For the text-containing cell, return its midpoint in [x, y] coordinate format. 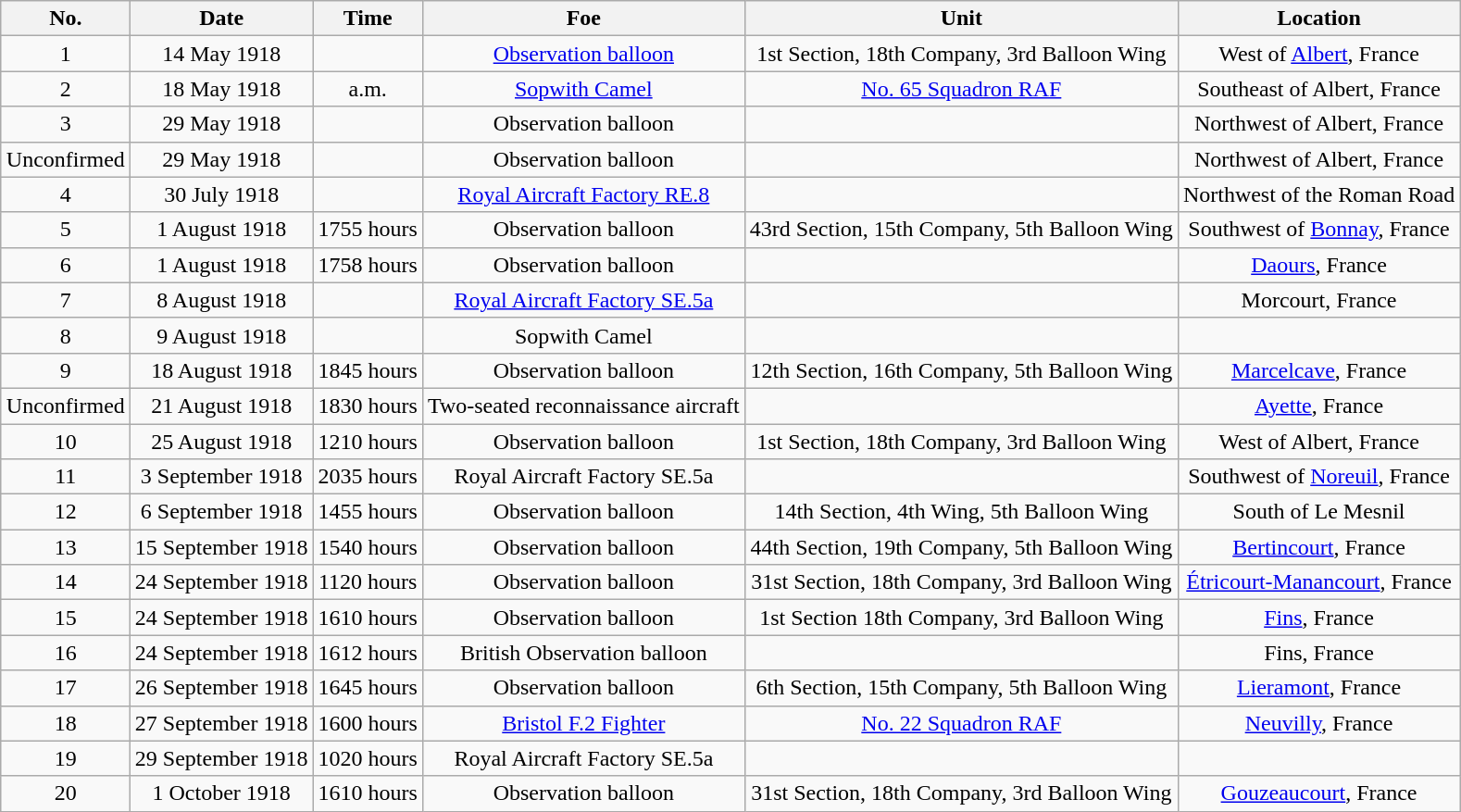
Northwest of the Roman Road [1318, 194]
Gouzeaucourt, France [1318, 793]
1210 hours [368, 442]
17 [65, 688]
1540 hours [368, 547]
Bertincourt, France [1318, 547]
8 August 1918 [221, 300]
13 [65, 547]
Bristol F.2 Fighter [583, 723]
10 [65, 442]
30 July 1918 [221, 194]
2 [65, 89]
1755 hours [368, 230]
20 [65, 793]
Royal Aircraft Factory RE.8 [583, 194]
9 [65, 370]
British Observation balloon [583, 653]
43rd Section, 15th Company, 5th Balloon Wing [961, 230]
Time [368, 19]
15 [65, 618]
Date [221, 19]
18 [65, 723]
6th Section, 15th Company, 5th Balloon Wing [961, 688]
Lieramont, France [1318, 688]
1612 hours [368, 653]
3 September 1918 [221, 477]
9 August 1918 [221, 335]
12th Section, 16th Company, 5th Balloon Wing [961, 370]
8 [65, 335]
19 [65, 758]
Foe [583, 19]
1455 hours [368, 512]
2035 hours [368, 477]
1830 hours [368, 406]
44th Section, 19th Company, 5th Balloon Wing [961, 547]
18 May 1918 [221, 89]
27 September 1918 [221, 723]
Location [1318, 19]
1st Section 18th Company, 3rd Balloon Wing [961, 618]
11 [65, 477]
1645 hours [368, 688]
7 [65, 300]
15 September 1918 [221, 547]
No. 65 Squadron RAF [961, 89]
No. [65, 19]
18 August 1918 [221, 370]
14 May 1918 [221, 54]
Morcourt, France [1318, 300]
1845 hours [368, 370]
6 [65, 265]
3 [65, 124]
1 October 1918 [221, 793]
5 [65, 230]
Ayette, France [1318, 406]
1120 hours [368, 582]
6 September 1918 [221, 512]
14 [65, 582]
26 September 1918 [221, 688]
Étricourt-Manancourt, France [1318, 582]
1758 hours [368, 265]
1020 hours [368, 758]
21 August 1918 [221, 406]
South of Le Mesnil [1318, 512]
Daours, France [1318, 265]
Neuvilly, France [1318, 723]
Two-seated reconnaissance aircraft [583, 406]
25 August 1918 [221, 442]
16 [65, 653]
Marcelcave, France [1318, 370]
14th Section, 4th Wing, 5th Balloon Wing [961, 512]
a.m. [368, 89]
4 [65, 194]
No. 22 Squadron RAF [961, 723]
Southwest of Noreuil, France [1318, 477]
29 September 1918 [221, 758]
Unit [961, 19]
Southeast of Albert, France [1318, 89]
Southwest of Bonnay, France [1318, 230]
1600 hours [368, 723]
1 [65, 54]
12 [65, 512]
